Scan for the cell matching the given text and deliver its [x, y] coordinate at center. 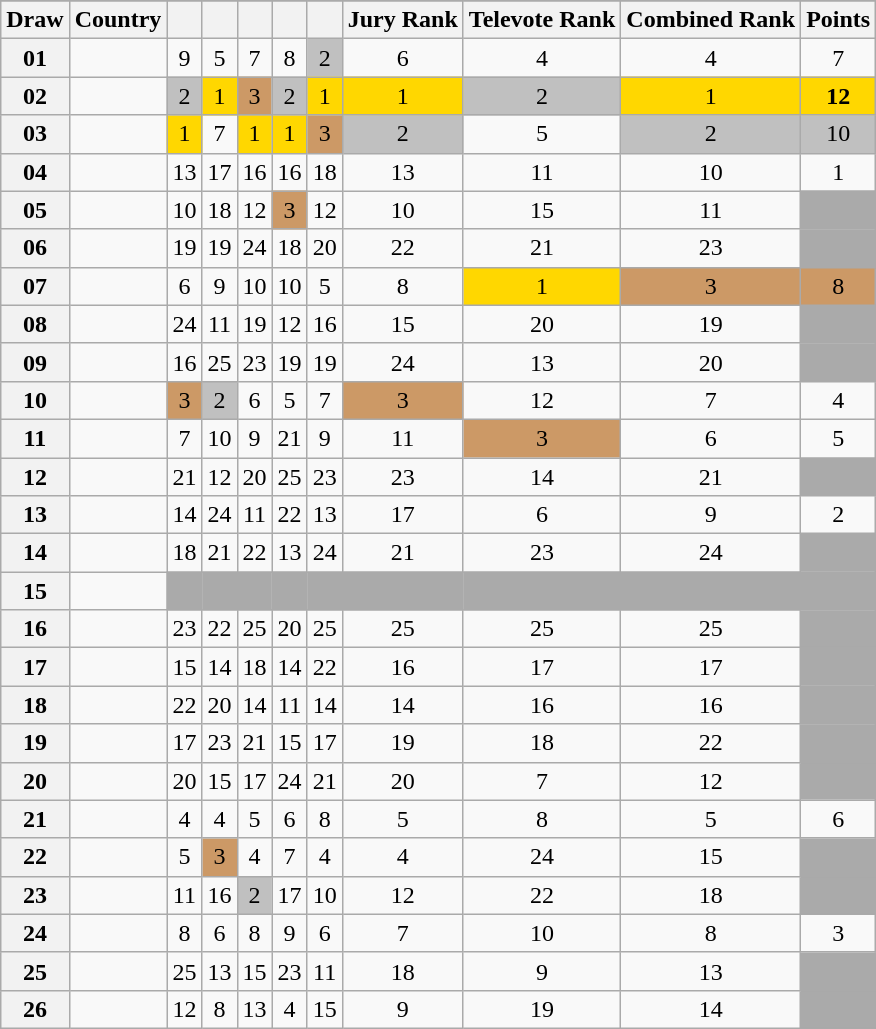
06 [35, 248]
01 [35, 58]
07 [35, 286]
09 [35, 362]
Points [838, 20]
Draw [35, 20]
03 [35, 134]
Combined Rank [711, 20]
05 [35, 210]
Jury Rank [402, 20]
Country [118, 20]
08 [35, 324]
04 [35, 172]
26 [35, 1009]
Televote Rank [542, 20]
02 [35, 96]
